Return (X, Y) of the center of cell containing provided text 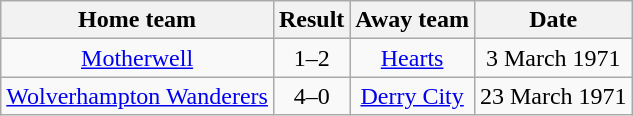
Motherwell (138, 58)
Home team (138, 20)
3 March 1971 (553, 58)
4–0 (311, 96)
23 March 1971 (553, 96)
Result (311, 20)
Away team (412, 20)
Hearts (412, 58)
Date (553, 20)
1–2 (311, 58)
Wolverhampton Wanderers (138, 96)
Derry City (412, 96)
